Provide the (x, y) coordinate of the cell's center where the given text is located.  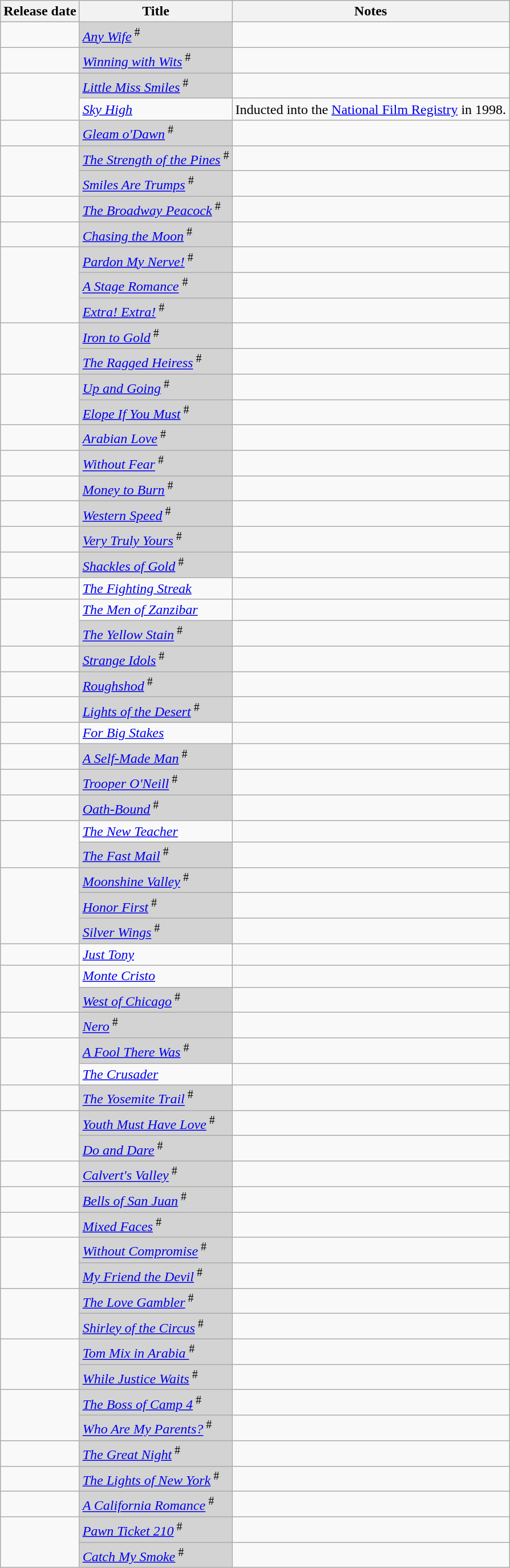
Very Truly Yours # (156, 539)
The Men of Zanzibar (156, 610)
The Crusader (156, 1074)
Who Are My Parents? # (156, 1428)
A California Romance # (156, 1504)
Just Tony (156, 954)
The Strength of the Pines # (156, 159)
Without Fear # (156, 463)
Sky High (156, 109)
The Ragged Heiress # (156, 361)
Trooper O'Neill # (156, 782)
My Friend the Devil # (156, 1276)
Release date (40, 11)
The New Teacher (156, 831)
Monte Cristo (156, 976)
Title (156, 11)
Inducted into the National Film Registry in 1998. (371, 109)
Tom Mix in Arabia # (156, 1351)
Chasing the Moon # (156, 235)
Extra! Extra! # (156, 310)
A Stage Romance # (156, 285)
The Lights of New York # (156, 1479)
The Fast Mail # (156, 855)
Shirley of the Circus # (156, 1326)
Moonshine Valley # (156, 880)
Nero # (156, 1025)
Little Miss Smiles # (156, 86)
The Yosemite Trail # (156, 1098)
Honor First # (156, 905)
For Big Stakes (156, 733)
The Fighting Streak (156, 588)
Pawn Ticket 210 # (156, 1529)
The Yellow Stain # (156, 634)
Oath-Bound # (156, 807)
Money to Burn # (156, 488)
Bells of San Juan # (156, 1200)
Smiles Are Trumps # (156, 184)
A Self-Made Man # (156, 757)
Western Speed # (156, 514)
Catch My Smoke # (156, 1555)
While Justice Waits # (156, 1378)
A Fool There Was # (156, 1050)
The Love Gambler # (156, 1301)
Notes (371, 11)
Calvert's Valley # (156, 1173)
Without Compromise # (156, 1250)
Lights of the Desert # (156, 709)
Pardon My Nerve! # (156, 260)
Arabian Love # (156, 438)
Elope If You Must # (156, 413)
The Broadway Peacock # (156, 209)
Do and Dare # (156, 1148)
Youth Must Have Love # (156, 1123)
Iron to Gold # (156, 336)
Shackles of Gold # (156, 564)
Any Wife # (156, 35)
Silver Wings # (156, 931)
Up and Going # (156, 387)
West of Chicago # (156, 1000)
Roughshod # (156, 684)
Mixed Faces # (156, 1225)
Winning with Wits # (156, 60)
The Great Night # (156, 1453)
Strange Idols # (156, 659)
The Boss of Camp 4 # (156, 1403)
Gleam o'Dawn # (156, 133)
